Return [x, y] of the center of cell containing provided text 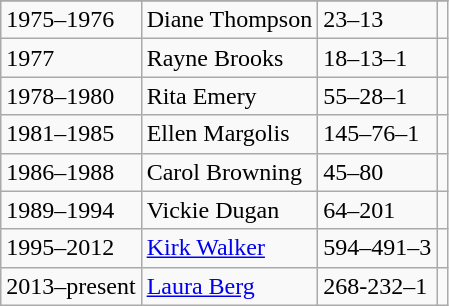
Kirk Walker [230, 248]
55–28–1 [378, 96]
Rayne Brooks [230, 58]
1995–2012 [71, 248]
64–201 [378, 210]
45–80 [378, 172]
Diane Thompson [230, 20]
23–13 [378, 20]
268-232–1 [378, 286]
1977 [71, 58]
594–491–3 [378, 248]
Laura Berg [230, 286]
Carol Browning [230, 172]
1989–1994 [71, 210]
145–76–1 [378, 134]
2013–present [71, 286]
18–13–1 [378, 58]
Vickie Dugan [230, 210]
1975–1976 [71, 20]
Ellen Margolis [230, 134]
1981–1985 [71, 134]
1978–1980 [71, 96]
Rita Emery [230, 96]
1986–1988 [71, 172]
